Provide the (X, Y) coordinate of the cell's center where the given text is located.  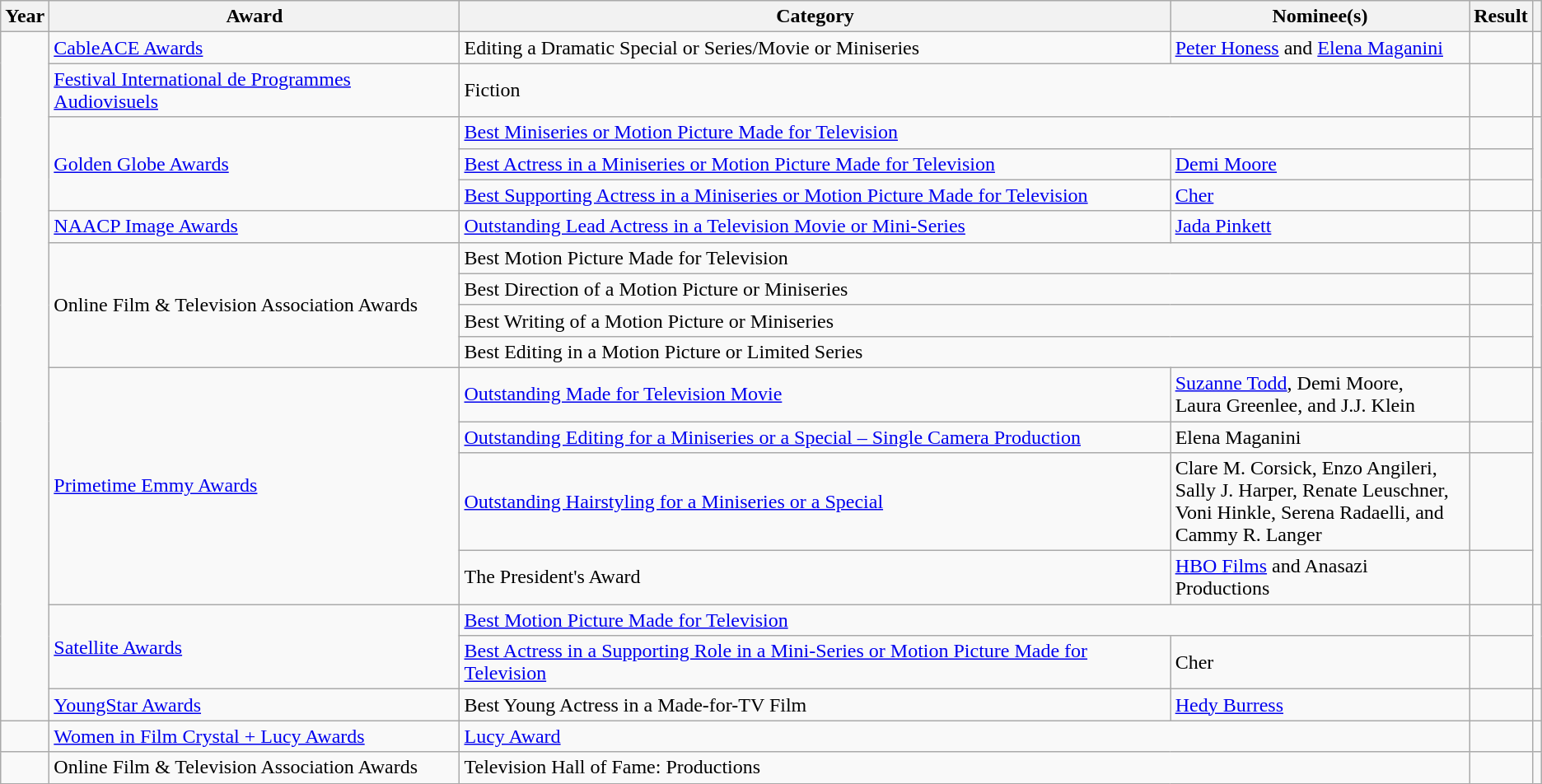
Jada Pinkett (1320, 226)
Festival International de Programmes Audiovisuels (255, 91)
Demi Moore (1320, 164)
Best Direction of a Motion Picture or Miniseries (965, 289)
Women in Film Crystal + Lucy Awards (255, 736)
Clare M. Corsick, Enzo Angileri, Sally J. Harper, Renate Leuschner, Voni Hinkle, Serena Radaelli, and Cammy R. Langer (1320, 502)
Editing a Dramatic Special or Series/Movie or Miniseries (815, 48)
Fiction (965, 91)
Suzanne Todd, Demi Moore, Laura Greenlee, and J.J. Klein (1320, 394)
Category (815, 16)
Year (25, 16)
NAACP Image Awards (255, 226)
Best Supporting Actress in a Miniseries or Motion Picture Made for Television (815, 195)
Golden Globe Awards (255, 164)
Outstanding Made for Television Movie (815, 394)
Primetime Emmy Awards (255, 486)
CableACE Awards (255, 48)
Nominee(s) (1320, 16)
Outstanding Editing for a Miniseries or a Special – Single Camera Production (815, 437)
Hedy Burress (1320, 705)
Result (1501, 16)
Award (255, 16)
Peter Honess and Elena Maganini (1320, 48)
Best Actress in a Miniseries or Motion Picture Made for Television (815, 164)
Lucy Award (965, 736)
Satellite Awards (255, 647)
HBO Films and Anasazi Productions (1320, 578)
Outstanding Hairstyling for a Miniseries or a Special (815, 502)
The President's Award (815, 578)
Television Hall of Fame: Productions (965, 768)
Best Editing in a Motion Picture or Limited Series (965, 352)
Elena Maganini (1320, 437)
Best Writing of a Motion Picture or Miniseries (965, 320)
Best Miniseries or Motion Picture Made for Television (965, 133)
YoungStar Awards (255, 705)
Outstanding Lead Actress in a Television Movie or Mini-Series (815, 226)
Best Actress in a Supporting Role in a Mini-Series or Motion Picture Made for Television (815, 662)
Best Young Actress in a Made-for-TV Film (815, 705)
